Search for the cell housing the specified text and yield its (X, Y) center coordinate. 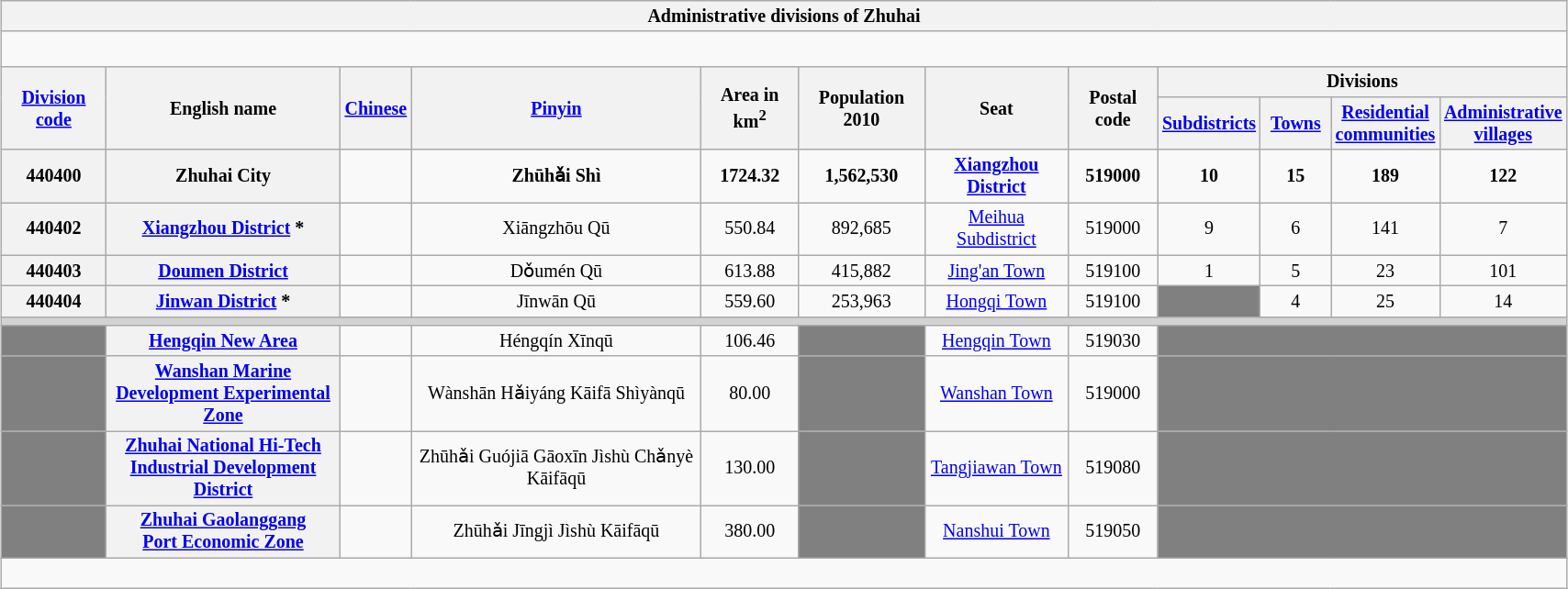
141 (1385, 229)
Area in km2 (749, 108)
122 (1503, 176)
559.60 (749, 301)
130.00 (749, 468)
Zhuhai National Hi-TechIndustrial Development District (222, 468)
550.84 (749, 229)
Administrative villages (1503, 123)
189 (1385, 176)
Zhūhǎi Jīngjì Jìshù Kāifāqū (556, 532)
7 (1503, 229)
613.88 (749, 270)
4 (1296, 301)
1 (1209, 270)
440404 (54, 301)
Hongqi Town (996, 301)
Doumen District (222, 270)
Zhūhǎi Shì (556, 176)
1724.32 (749, 176)
Divisions (1362, 83)
Population 2010 (861, 108)
English name (222, 108)
Zhuhai GaolanggangPort Economic Zone (222, 532)
Division code (54, 108)
519050 (1113, 532)
Jīnwān Qū (556, 301)
Tangjiawan Town (996, 468)
14 (1503, 301)
380.00 (749, 532)
10 (1209, 176)
Seat (996, 108)
Wànshān Hǎiyáng Kāifā Shìyànqū (556, 393)
Subdistricts (1209, 123)
106.46 (749, 341)
Chinese (376, 108)
Postal code (1113, 108)
5 (1296, 270)
101 (1503, 270)
519080 (1113, 468)
440402 (54, 229)
Wanshan Town (996, 393)
Towns (1296, 123)
Meihua Subdistrict (996, 229)
Residential communities (1385, 123)
440400 (54, 176)
Hengqin Town (996, 341)
Xiangzhou District * (222, 229)
Zhuhai City (222, 176)
Xiāngzhōu Qū (556, 229)
23 (1385, 270)
519030 (1113, 341)
892,685 (861, 229)
Hengqin New Area (222, 341)
Xiangzhou District (996, 176)
253,963 (861, 301)
Nanshui Town (996, 532)
80.00 (749, 393)
1,562,530 (861, 176)
Wanshan MarineDevelopment Experimental Zone (222, 393)
Dǒumén Qū (556, 270)
415,882 (861, 270)
Jing'an Town (996, 270)
440403 (54, 270)
25 (1385, 301)
Pinyin (556, 108)
15 (1296, 176)
9 (1209, 229)
Jinwan District * (222, 301)
Zhūhǎi Guójiā Gāoxīn Jìshù Chǎnyè Kāifāqū (556, 468)
Héngqín Xīnqū (556, 341)
Administrative divisions of Zhuhai (784, 17)
6 (1296, 229)
